Provide the (X, Y) coordinate of the cell's center where the given text is located.  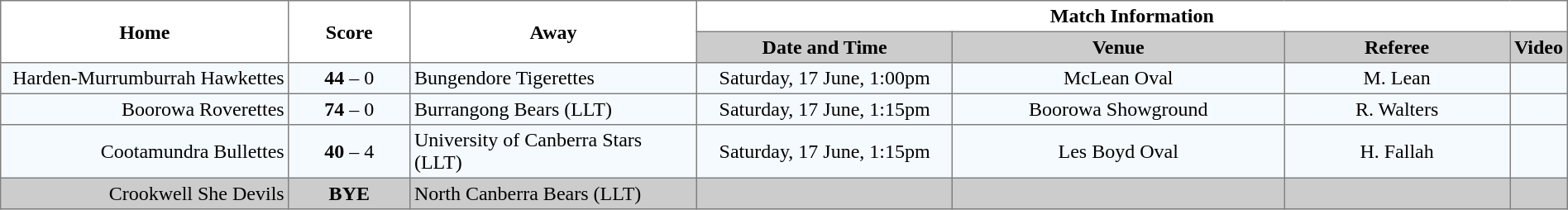
Boorowa Showground (1118, 109)
McLean Oval (1118, 79)
Cootamundra Bullettes (145, 151)
40 – 4 (349, 151)
Match Information (1131, 17)
Saturday, 17 June, 1:00pm (824, 79)
Video (1539, 47)
Date and Time (824, 47)
Venue (1118, 47)
Harden-Murrumburrah Hawkettes (145, 79)
BYE (349, 193)
Les Boyd Oval (1118, 151)
Home (145, 31)
University of Canberra Stars (LLT) (554, 151)
Referee (1398, 47)
R. Walters (1398, 109)
Crookwell She Devils (145, 193)
North Canberra Bears (LLT) (554, 193)
74 – 0 (349, 109)
44 – 0 (349, 79)
Score (349, 31)
Boorowa Roverettes (145, 109)
Bungendore Tigerettes (554, 79)
Away (554, 31)
M. Lean (1398, 79)
H. Fallah (1398, 151)
Burrangong Bears (LLT) (554, 109)
